From the cell containing the given text, extract its center point as [x, y] coordinate. 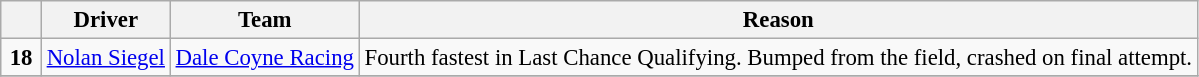
Fourth fastest in Last Chance Qualifying. Bumped from the field, crashed on final attempt. [778, 58]
18 [22, 58]
Driver [106, 20]
Nolan Siegel [106, 58]
Team [264, 20]
Dale Coyne Racing [264, 58]
Reason [778, 20]
